Identify which cell holds the provided text, then report its (x, y) central coordinate. 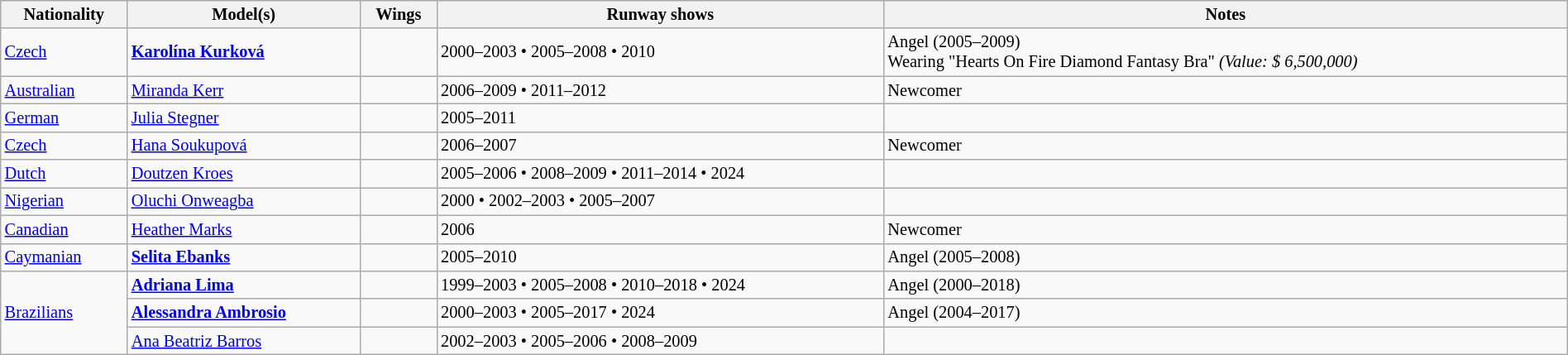
2006–2009 • 2011–2012 (660, 90)
Selita Ebanks (244, 257)
Angel (2004–2017) (1226, 313)
Runway shows (660, 14)
Notes (1226, 14)
Angel (2005–2009)Wearing "Hearts On Fire Diamond Fantasy Bra" (Value: $ 6,500,000) (1226, 52)
2005–2006 • 2008–2009 • 2011–2014 • 2024 (660, 174)
Julia Stegner (244, 118)
Alessandra Ambrosio (244, 313)
2006–2007 (660, 146)
Australian (65, 90)
Canadian (65, 229)
Dutch (65, 174)
2005–2010 (660, 257)
Wings (399, 14)
2005–2011 (660, 118)
Miranda Kerr (244, 90)
Karolína Kurková (244, 52)
Model(s) (244, 14)
Ana Beatriz Barros (244, 341)
Oluchi Onweagba (244, 201)
1999–2003 • 2005–2008 • 2010–2018 • 2024 (660, 285)
Brazilians (65, 313)
Caymanian (65, 257)
2000–2003 • 2005–2008 • 2010 (660, 52)
Nationality (65, 14)
Doutzen Kroes (244, 174)
Adriana Lima (244, 285)
2000 • 2002–2003 • 2005–2007 (660, 201)
German (65, 118)
Heather Marks (244, 229)
2000–2003 • 2005–2017 • 2024 (660, 313)
Nigerian (65, 201)
2002–2003 • 2005–2006 • 2008–2009 (660, 341)
Hana Soukupová (244, 146)
2006 (660, 229)
Angel (2005–2008) (1226, 257)
Angel (2000–2018) (1226, 285)
